Search for the cell housing the specified text and yield its [X, Y] center coordinate. 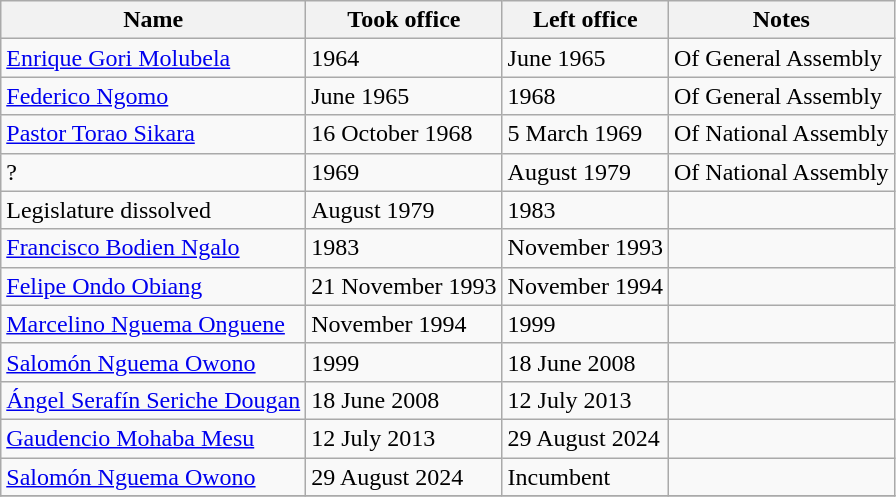
Notes [781, 20]
November 1993 [585, 248]
Pastor Torao Sikara [154, 134]
16 October 1968 [404, 134]
Gaudencio Mohaba Mesu [154, 438]
Francisco Bodien Ngalo [154, 248]
1964 [404, 58]
1969 [404, 172]
Incumbent [585, 477]
Name [154, 20]
Legislature dissolved [154, 210]
Federico Ngomo [154, 96]
1968 [585, 96]
Took office [404, 20]
Enrique Gori Molubela [154, 58]
Felipe Ondo Obiang [154, 286]
Left office [585, 20]
5 March 1969 [585, 134]
? [154, 172]
Marcelino Nguema Onguene [154, 324]
21 November 1993 [404, 286]
Ángel Serafín Seriche Dougan [154, 400]
